Output the [X, Y] coordinate of the center of the cell containing the given text.  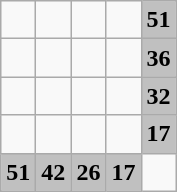
36 [158, 58]
32 [158, 96]
42 [54, 172]
26 [88, 172]
